Return (X, Y) of the center of cell containing provided text 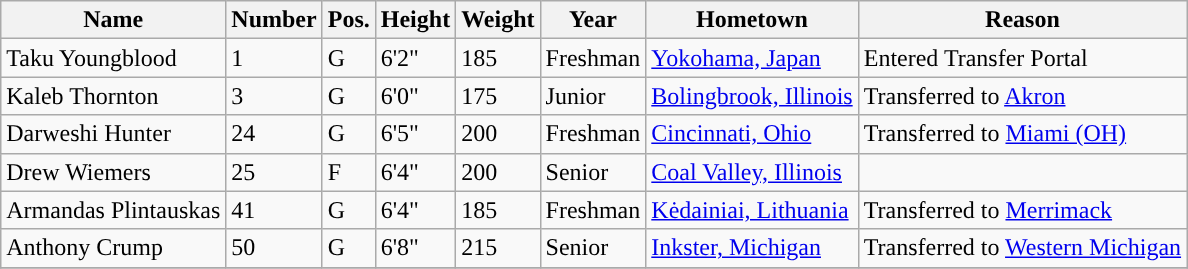
Cincinnati, Ohio (752, 134)
6'8" (415, 248)
Coal Valley, Illinois (752, 172)
1 (274, 58)
Kaleb Thornton (114, 96)
3 (274, 96)
Number (274, 20)
Year (593, 20)
50 (274, 248)
Bolingbrook, Illinois (752, 96)
6'5" (415, 134)
Name (114, 20)
Weight (498, 20)
F (348, 172)
Junior (593, 96)
Transferred to Merrimack (1022, 210)
24 (274, 134)
Anthony Crump (114, 248)
175 (498, 96)
Transferred to Western Michigan (1022, 248)
Pos. (348, 20)
6'0" (415, 96)
6'2" (415, 58)
25 (274, 172)
Darweshi Hunter (114, 134)
Inkster, Michigan (752, 248)
Reason (1022, 20)
Yokohama, Japan (752, 58)
Taku Youngblood (114, 58)
215 (498, 248)
Height (415, 20)
Kėdainiai, Lithuania (752, 210)
Transferred to Miami (OH) (1022, 134)
Drew Wiemers (114, 172)
Entered Transfer Portal (1022, 58)
Hometown (752, 20)
41 (274, 210)
Armandas Plintauskas (114, 210)
Transferred to Akron (1022, 96)
